Search for the cell housing the specified text and yield its [X, Y] center coordinate. 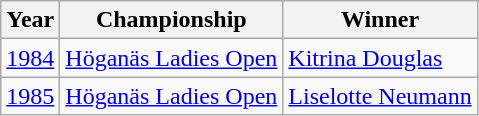
Liselotte Neumann [380, 96]
Championship [172, 20]
Winner [380, 20]
1985 [30, 96]
Year [30, 20]
Kitrina Douglas [380, 58]
1984 [30, 58]
